Detect which cell encompasses the target text, then output its (X, Y) center coordinate. 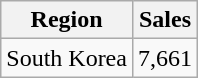
7,661 (164, 58)
South Korea (67, 58)
Region (67, 20)
Sales (164, 20)
